Find where the given text appears and provide that cell's center as [X, Y] coordinate. 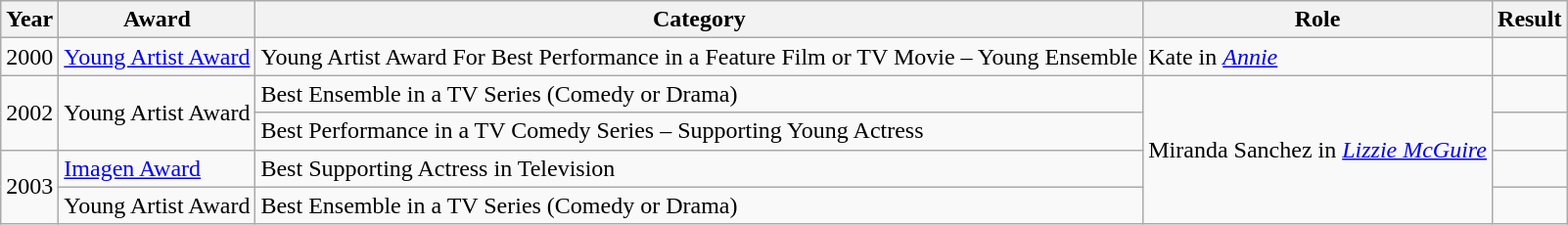
Category [699, 20]
Imagen Award [157, 168]
Young Artist Award For Best Performance in a Feature Film or TV Movie – Young Ensemble [699, 57]
2003 [29, 187]
2000 [29, 57]
2002 [29, 112]
Kate in Annie [1317, 57]
Role [1317, 20]
Best Performance in a TV Comedy Series – Supporting Young Actress [699, 131]
Result [1530, 20]
Year [29, 20]
Award [157, 20]
Miranda Sanchez in Lizzie McGuire [1317, 150]
Best Supporting Actress in Television [699, 168]
